Detect which cell encompasses the target text, then output its [X, Y] center coordinate. 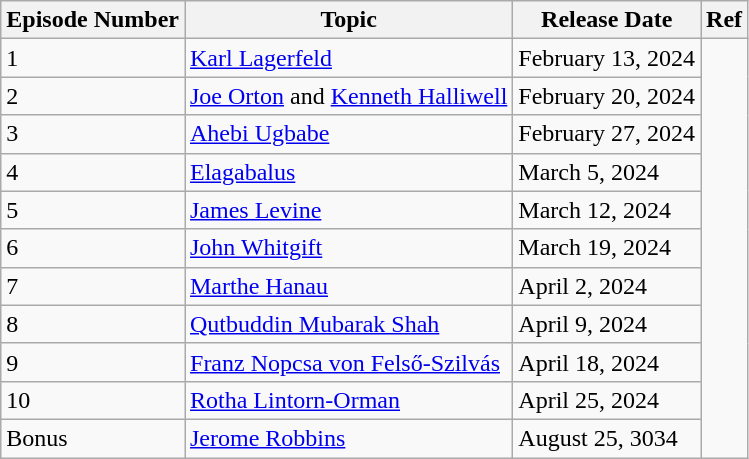
Qutbuddin Mubarak Shah [348, 324]
Joe Orton and Kenneth Halliwell [348, 96]
April 9, 2024 [607, 324]
Ahebi Ugbabe [348, 134]
August 25, 3034 [607, 438]
Ref [724, 20]
Jerome Robbins [348, 438]
February 13, 2024 [607, 58]
7 [93, 286]
February 27, 2024 [607, 134]
Marthe Hanau [348, 286]
3 [93, 134]
Franz Nopcsa von Felső-Szilvás [348, 362]
10 [93, 400]
Episode Number [93, 20]
February 20, 2024 [607, 96]
April 18, 2024 [607, 362]
5 [93, 210]
Elagabalus [348, 172]
April 25, 2024 [607, 400]
March 5, 2024 [607, 172]
8 [93, 324]
Release Date [607, 20]
Karl Lagerfeld [348, 58]
March 19, 2024 [607, 248]
Rotha Lintorn-Orman [348, 400]
4 [93, 172]
Bonus [93, 438]
6 [93, 248]
March 12, 2024 [607, 210]
John Whitgift [348, 248]
9 [93, 362]
2 [93, 96]
April 2, 2024 [607, 286]
James Levine [348, 210]
1 [93, 58]
Topic [348, 20]
